Output the [x, y] coordinate of the center of the cell containing the given text.  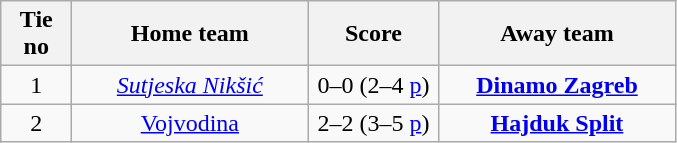
Vojvodina [190, 123]
Dinamo Zagreb [557, 85]
1 [36, 85]
Away team [557, 34]
Tie no [36, 34]
Home team [190, 34]
2–2 (3–5 p) [374, 123]
Hajduk Split [557, 123]
Sutjeska Nikšić [190, 85]
Score [374, 34]
2 [36, 123]
0–0 (2–4 p) [374, 85]
